Pinpoint the cell where the given text exists, returning its (x, y) midpoint coordinate. 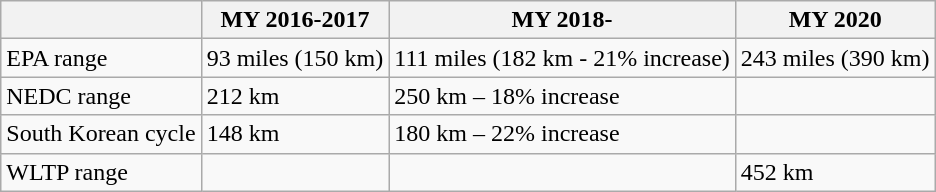
212 km (295, 96)
148 km (295, 134)
MY 2020 (835, 20)
EPA range (101, 58)
WLTP range (101, 172)
250 km – 18% increase (562, 96)
93 miles (150 km) (295, 58)
MY 2016-2017 (295, 20)
180 km – 22% increase (562, 134)
MY 2018- (562, 20)
111 miles (182 km - 21% increase) (562, 58)
South Korean cycle (101, 134)
NEDC range (101, 96)
452 km (835, 172)
243 miles (390 km) (835, 58)
